Find where the given text appears and provide that cell's center as [x, y] coordinate. 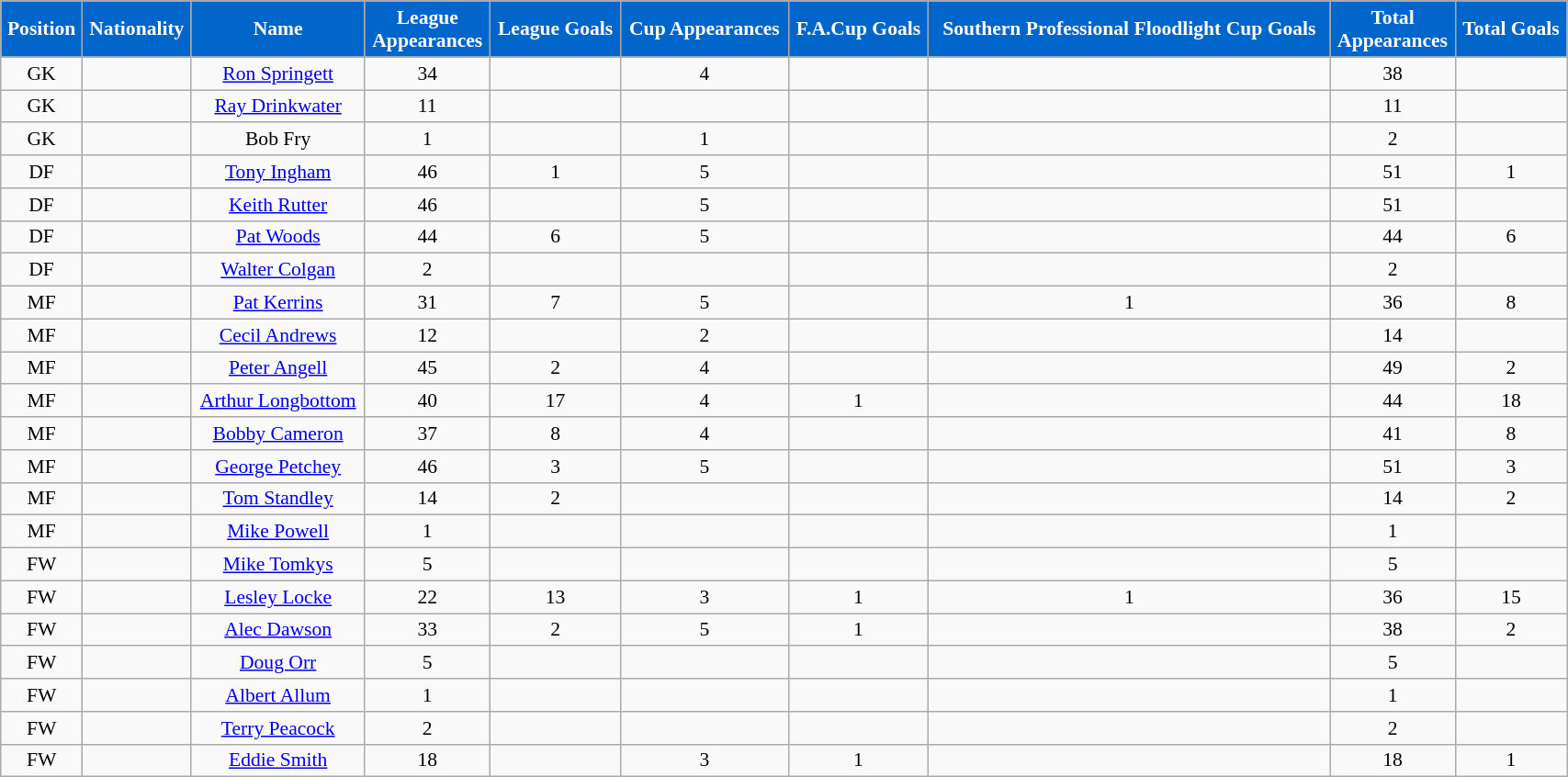
Ray Drinkwater [277, 107]
Alec Dawson [277, 630]
Arthur Longbottom [277, 401]
Nationality [136, 29]
Tony Ingham [277, 172]
22 [427, 597]
Peter Angell [277, 368]
Walter Colgan [277, 270]
Pat Woods [277, 237]
7 [556, 303]
Mike Powell [277, 532]
League Goals [556, 29]
37 [427, 434]
12 [427, 335]
TotalAppearances [1393, 29]
Eddie Smith [277, 760]
Bob Fry [277, 140]
34 [427, 73]
Terry Peacock [277, 728]
Mike Tomkys [277, 565]
F.A.Cup Goals [858, 29]
Ron Springett [277, 73]
Bobby Cameron [277, 434]
Cup Appearances [705, 29]
Name [277, 29]
40 [427, 401]
LeagueAppearances [427, 29]
33 [427, 630]
Tom Standley [277, 499]
Southern Professional Floodlight Cup Goals [1130, 29]
41 [1393, 434]
Keith Rutter [277, 205]
31 [427, 303]
45 [427, 368]
Lesley Locke [277, 597]
Pat Kerrins [277, 303]
13 [556, 597]
George Petchey [277, 467]
49 [1393, 368]
Albert Allum [277, 695]
Total Goals [1510, 29]
Doug Orr [277, 663]
Position [42, 29]
15 [1510, 597]
17 [556, 401]
Cecil Andrews [277, 335]
